Determine the [X, Y] coordinate at the center of the cell enclosing the given text.  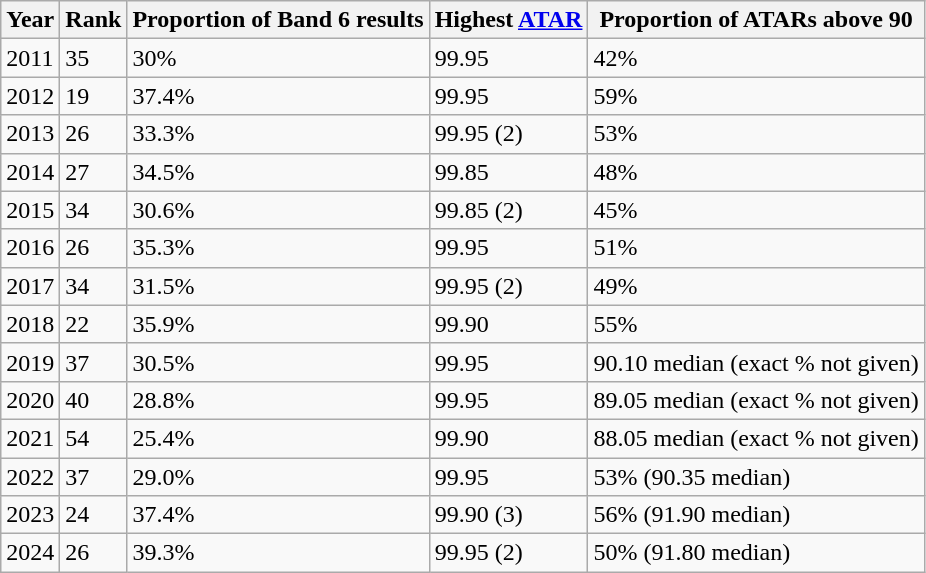
49% [756, 286]
55% [756, 324]
33.3% [278, 134]
25.4% [278, 438]
Proportion of ATARs above 90 [756, 20]
Proportion of Band 6 results [278, 20]
53% [756, 134]
99.90 (3) [508, 515]
2024 [30, 553]
99.85 (2) [508, 210]
30.6% [278, 210]
28.8% [278, 400]
2017 [30, 286]
2020 [30, 400]
56% (91.90 median) [756, 515]
24 [94, 515]
51% [756, 248]
2022 [30, 477]
2014 [30, 172]
48% [756, 172]
27 [94, 172]
2023 [30, 515]
2019 [30, 362]
31.5% [278, 286]
30.5% [278, 362]
99.85 [508, 172]
2016 [30, 248]
2013 [30, 134]
2011 [30, 58]
19 [94, 96]
45% [756, 210]
Rank [94, 20]
54 [94, 438]
34.5% [278, 172]
88.05 median (exact % not given) [756, 438]
89.05 median (exact % not given) [756, 400]
2012 [30, 96]
35.3% [278, 248]
53% (90.35 median) [756, 477]
22 [94, 324]
42% [756, 58]
90.10 median (exact % not given) [756, 362]
35 [94, 58]
29.0% [278, 477]
Year [30, 20]
35.9% [278, 324]
59% [756, 96]
2015 [30, 210]
2018 [30, 324]
40 [94, 400]
Highest ATAR [508, 20]
30% [278, 58]
50% (91.80 median) [756, 553]
39.3% [278, 553]
2021 [30, 438]
